Extract the (X, Y) coordinate from the center of the cell holding the provided text.  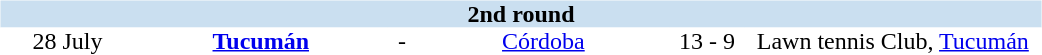
13 - 9 (707, 42)
2nd round (520, 14)
Lawn tennis Club, Tucumán (892, 42)
- (402, 42)
Córdoba (544, 42)
28 July (67, 42)
Tucumán (260, 42)
